Return the (x, y) coordinate for the center point of the cell that contains the specified text.  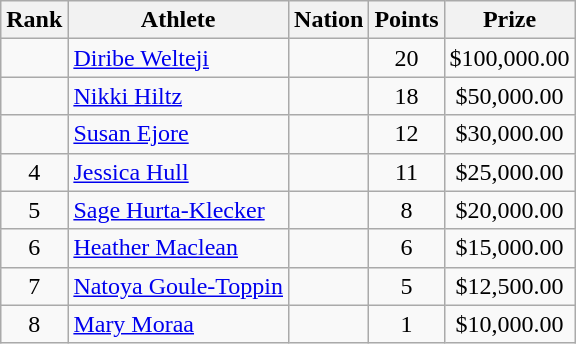
$15,000.00 (510, 248)
12 (406, 134)
Prize (510, 20)
Natoya Goule-Toppin (178, 286)
Heather Maclean (178, 248)
$25,000.00 (510, 172)
Diribe Welteji (178, 58)
1 (406, 324)
Nikki Hiltz (178, 96)
Susan Ejore (178, 134)
18 (406, 96)
$12,500.00 (510, 286)
Points (406, 20)
Athlete (178, 20)
$20,000.00 (510, 210)
Sage Hurta-Klecker (178, 210)
11 (406, 172)
$100,000.00 (510, 58)
7 (34, 286)
20 (406, 58)
Rank (34, 20)
Mary Moraa (178, 324)
$50,000.00 (510, 96)
$30,000.00 (510, 134)
Nation (329, 20)
Jessica Hull (178, 172)
$10,000.00 (510, 324)
4 (34, 172)
